Provide the [X, Y] coordinate of the cell's center where the given text is located.  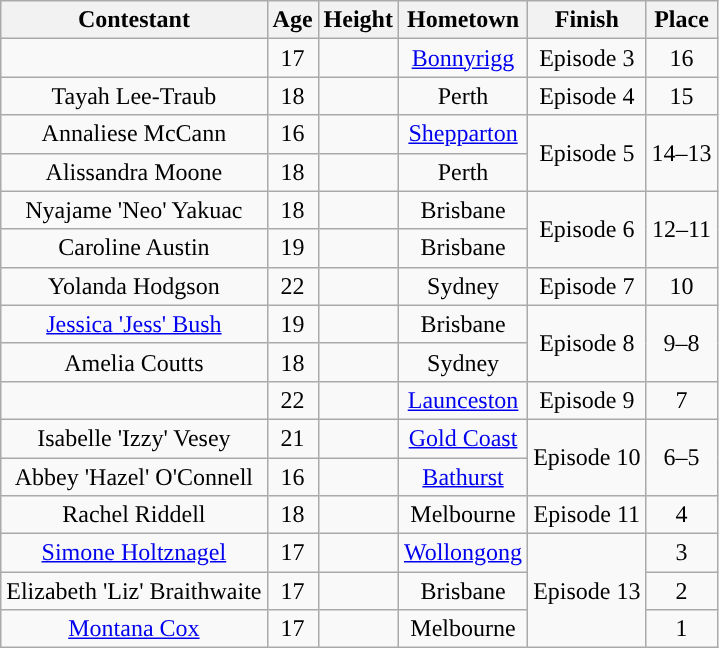
Abbey 'Hazel' O'Connell [134, 477]
Episode 8 [587, 343]
Episode 7 [587, 286]
Wollongong [462, 553]
1 [682, 629]
14–13 [682, 153]
Amelia Coutts [134, 362]
Rachel Riddell [134, 515]
Jessica 'Jess' Bush [134, 324]
Episode 4 [587, 96]
Nyajame 'Neo' Yakuac [134, 210]
Episode 11 [587, 515]
Annaliese McCann [134, 134]
Place [682, 20]
Elizabeth 'Liz' Braithwaite [134, 591]
12–11 [682, 229]
Caroline Austin [134, 248]
Montana Cox [134, 629]
Shepparton [462, 134]
6–5 [682, 457]
7 [682, 400]
9–8 [682, 343]
Bathurst [462, 477]
Episode 10 [587, 457]
Launceston [462, 400]
Episode 6 [587, 229]
21 [292, 438]
Episode 5 [587, 153]
2 [682, 591]
Age [292, 20]
Yolanda Hodgson [134, 286]
Episode 9 [587, 400]
Isabelle 'Izzy' Vesey [134, 438]
10 [682, 286]
Alissandra Moone [134, 172]
4 [682, 515]
Episode 13 [587, 591]
Finish [587, 20]
Episode 3 [587, 58]
Contestant [134, 20]
Height [358, 20]
3 [682, 553]
Gold Coast [462, 438]
Hometown [462, 20]
Bonnyrigg [462, 58]
Simone Holtznagel [134, 553]
Tayah Lee-Traub [134, 96]
15 [682, 96]
